Find where the given text appears and provide that cell's center as [X, Y] coordinate. 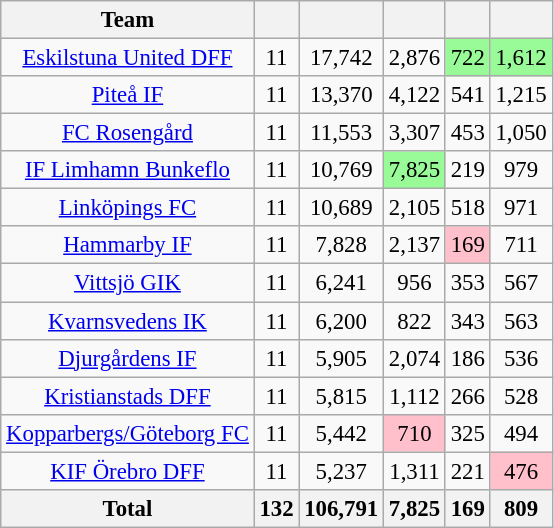
710 [415, 433]
971 [521, 208]
Linköpings FC [128, 208]
219 [468, 170]
353 [468, 283]
2,137 [415, 245]
6,200 [342, 321]
Djurgårdens IF [128, 358]
221 [468, 471]
809 [521, 509]
528 [521, 396]
Eskilstuna United DFF [128, 58]
11,553 [342, 133]
1,311 [415, 471]
567 [521, 283]
5,905 [342, 358]
10,769 [342, 170]
1,612 [521, 58]
476 [521, 471]
1,112 [415, 396]
106,791 [342, 509]
6,241 [342, 283]
Kvarnsvedens IK [128, 321]
494 [521, 433]
956 [415, 283]
563 [521, 321]
5,237 [342, 471]
13,370 [342, 95]
17,742 [342, 58]
2,074 [415, 358]
IF Limhamn Bunkeflo [128, 170]
2,876 [415, 58]
Kopparbergs/Göteborg FC [128, 433]
266 [468, 396]
Piteå IF [128, 95]
10,689 [342, 208]
541 [468, 95]
822 [415, 321]
Team [128, 20]
1,215 [521, 95]
2,105 [415, 208]
5,815 [342, 396]
325 [468, 433]
711 [521, 245]
186 [468, 358]
453 [468, 133]
Total [128, 509]
979 [521, 170]
4,122 [415, 95]
3,307 [415, 133]
722 [468, 58]
536 [521, 358]
FC Rosengård [128, 133]
518 [468, 208]
Kristianstads DFF [128, 396]
343 [468, 321]
132 [276, 509]
1,050 [521, 133]
Hammarby IF [128, 245]
5,442 [342, 433]
Vittsjö GIK [128, 283]
KIF Örebro DFF [128, 471]
7,828 [342, 245]
